Output the [x, y] coordinate of the center of the cell containing the given text.  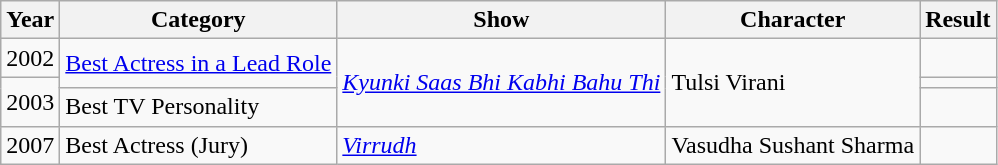
Character [793, 20]
Virrudh [502, 145]
2002 [30, 58]
Best TV Personality [198, 107]
Show [502, 20]
Best Actress (Jury) [198, 145]
Tulsi Virani [793, 82]
Year [30, 20]
Category [198, 20]
Best Actress in a Lead Role [198, 64]
Result [958, 20]
Kyunki Saas Bhi Kabhi Bahu Thi [502, 82]
2003 [30, 102]
2007 [30, 145]
Vasudha Sushant Sharma [793, 145]
